Pinpoint the cell where the given text exists, returning its [X, Y] midpoint coordinate. 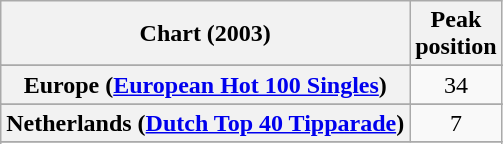
Europe (European Hot 100 Singles) [206, 85]
Netherlands (Dutch Top 40 Tipparade) [206, 123]
34 [456, 85]
7 [456, 123]
Chart (2003) [206, 34]
Peakposition [456, 34]
